For the text-containing cell, return its midpoint in (x, y) coordinate format. 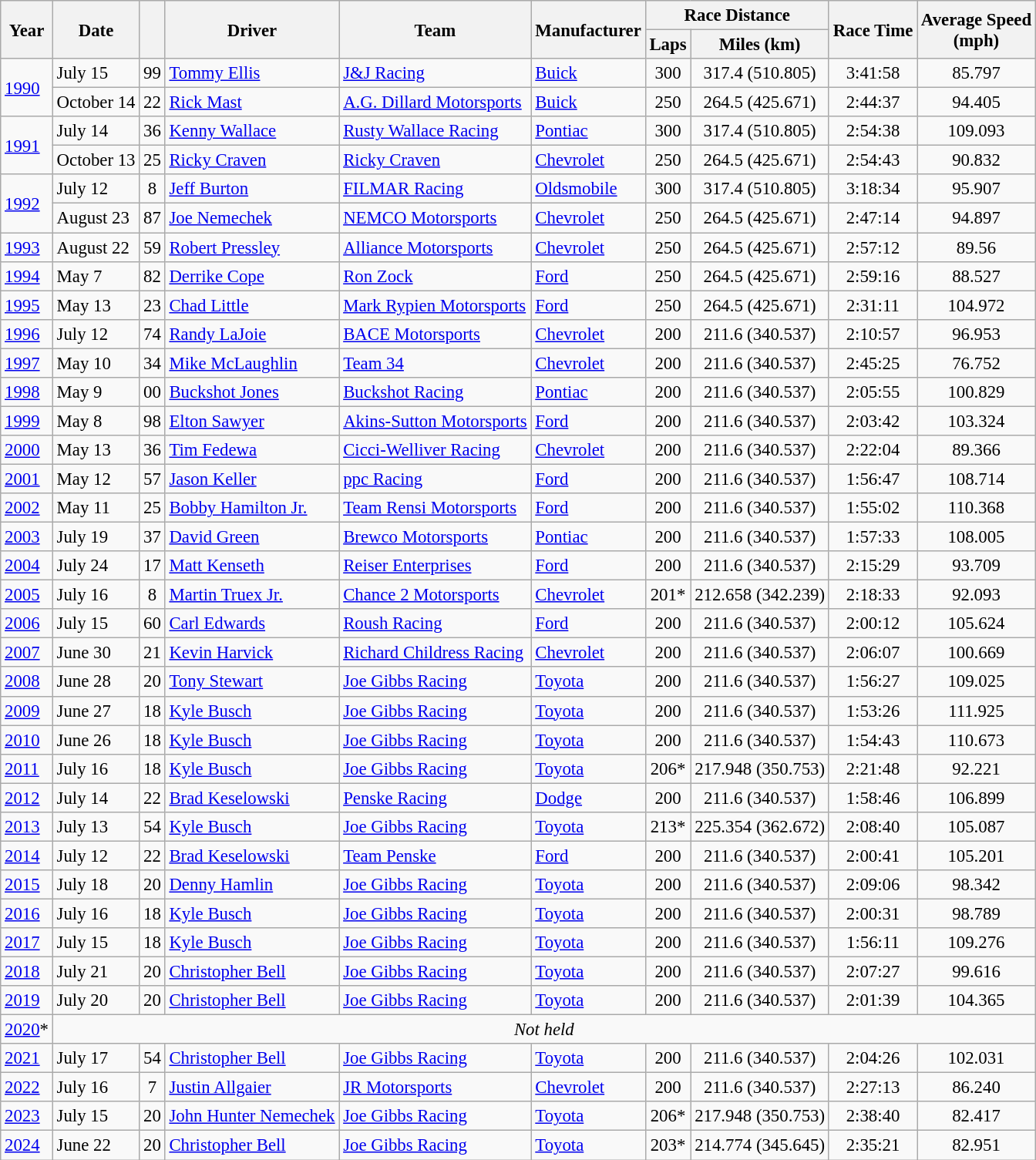
99 (153, 73)
7 (153, 1088)
88.527 (977, 276)
Elton Sawyer (252, 421)
2016 (27, 913)
2017 (27, 943)
2:35:21 (873, 1145)
201* (668, 595)
Team 34 (435, 363)
94.405 (977, 103)
July 19 (96, 537)
July 24 (96, 566)
Buckshot Racing (435, 392)
96.953 (977, 334)
May 7 (96, 276)
1993 (27, 247)
74 (153, 334)
2:07:27 (873, 972)
2012 (27, 798)
2009 (27, 711)
76.752 (977, 363)
Rusty Wallace Racing (435, 131)
111.925 (977, 711)
August 22 (96, 247)
2:01:39 (873, 1000)
95.907 (977, 189)
Driver (252, 29)
July 21 (96, 972)
2:18:33 (873, 595)
Carl Edwards (252, 624)
2:15:29 (873, 566)
Chance 2 Motorsports (435, 595)
2:03:42 (873, 421)
June 28 (96, 682)
Race Distance (737, 15)
2014 (27, 856)
110.368 (977, 508)
1:58:46 (873, 798)
2011 (27, 768)
2019 (27, 1000)
2:57:12 (873, 247)
2015 (27, 885)
Average Speed(mph) (977, 29)
1994 (27, 276)
100.669 (977, 653)
109.025 (977, 682)
Jason Keller (252, 479)
May 12 (96, 479)
Tony Stewart (252, 682)
82.417 (977, 1117)
Kevin Harvick (252, 653)
May 9 (96, 392)
NEMCO Motorsports (435, 218)
2:22:04 (873, 450)
1990 (27, 88)
Derrike Cope (252, 276)
92.221 (977, 768)
2020* (27, 1030)
2:05:55 (873, 392)
108.005 (977, 537)
00 (153, 392)
J&J Racing (435, 73)
110.673 (977, 740)
October 14 (96, 103)
October 13 (96, 160)
225.354 (362.672) (760, 827)
1:56:27 (873, 682)
July 17 (96, 1058)
June 30 (96, 653)
2:44:37 (873, 103)
1992 (27, 203)
2010 (27, 740)
2:31:11 (873, 305)
104.972 (977, 305)
93.709 (977, 566)
Brewco Motorsports (435, 537)
2:47:14 (873, 218)
Buckshot Jones (252, 392)
85.797 (977, 73)
60 (153, 624)
ppc Racing (435, 479)
1:53:26 (873, 711)
Akins-Sutton Motorsports (435, 421)
Justin Allgaier (252, 1088)
2024 (27, 1145)
3:18:34 (873, 189)
102.031 (977, 1058)
June 22 (96, 1145)
98.789 (977, 913)
Randy LaJoie (252, 334)
2:59:16 (873, 276)
2008 (27, 682)
82 (153, 276)
John Hunter Nemechek (252, 1117)
2000 (27, 450)
109.276 (977, 943)
2018 (27, 972)
1999 (27, 421)
105.201 (977, 856)
2005 (27, 595)
1:55:02 (873, 508)
Reiser Enterprises (435, 566)
Mike McLaughlin (252, 363)
103.324 (977, 421)
89.366 (977, 450)
Jeff Burton (252, 189)
2023 (27, 1117)
214.774 (345.645) (760, 1145)
2022 (27, 1088)
Chad Little (252, 305)
106.899 (977, 798)
2:21:48 (873, 768)
2007 (27, 653)
1997 (27, 363)
2:27:13 (873, 1088)
104.365 (977, 1000)
2:38:40 (873, 1117)
1:57:33 (873, 537)
105.087 (977, 827)
90.832 (977, 160)
2001 (27, 479)
Tommy Ellis (252, 73)
David Green (252, 537)
Oldsmobile (588, 189)
Team Penske (435, 856)
108.714 (977, 479)
212.658 (342.239) (760, 595)
May 8 (96, 421)
A.G. Dillard Motorsports (435, 103)
Penske Racing (435, 798)
Kenny Wallace (252, 131)
Date (96, 29)
Roush Racing (435, 624)
1995 (27, 305)
105.624 (977, 624)
BACE Motorsports (435, 334)
213* (668, 827)
July 20 (96, 1000)
Tim Fedewa (252, 450)
2:00:41 (873, 856)
2002 (27, 508)
2013 (27, 827)
2021 (27, 1058)
1:54:43 (873, 740)
Laps (668, 45)
21 (153, 653)
2:00:12 (873, 624)
Miles (km) (760, 45)
2006 (27, 624)
59 (153, 247)
July 18 (96, 885)
2003 (27, 537)
2:54:43 (873, 160)
82.951 (977, 1145)
FILMAR Racing (435, 189)
2:10:57 (873, 334)
Alliance Motorsports (435, 247)
99.616 (977, 972)
Joe Nemechek (252, 218)
Mark Rypien Motorsports (435, 305)
Manufacturer (588, 29)
June 27 (96, 711)
Ron Zock (435, 276)
86.240 (977, 1088)
2:09:06 (873, 885)
1991 (27, 145)
98 (153, 421)
89.56 (977, 247)
37 (153, 537)
2:54:38 (873, 131)
1998 (27, 392)
203* (668, 1145)
2:45:25 (873, 363)
JR Motorsports (435, 1088)
Bobby Hamilton Jr. (252, 508)
Matt Kenseth (252, 566)
Team (435, 29)
Dodge (588, 798)
Not held (544, 1030)
2:00:31 (873, 913)
17 (153, 566)
Robert Pressley (252, 247)
1:56:47 (873, 479)
Year (27, 29)
87 (153, 218)
August 23 (96, 218)
Cicci-Welliver Racing (435, 450)
May 10 (96, 363)
3:41:58 (873, 73)
34 (153, 363)
July 13 (96, 827)
2004 (27, 566)
Rick Mast (252, 103)
1996 (27, 334)
98.342 (977, 885)
92.093 (977, 595)
23 (153, 305)
57 (153, 479)
109.093 (977, 131)
94.897 (977, 218)
Martin Truex Jr. (252, 595)
1:56:11 (873, 943)
2:08:40 (873, 827)
2:04:26 (873, 1058)
May 11 (96, 508)
Team Rensi Motorsports (435, 508)
100.829 (977, 392)
Richard Childress Racing (435, 653)
Denny Hamlin (252, 885)
2:06:07 (873, 653)
Race Time (873, 29)
June 26 (96, 740)
